Provide the [X, Y] coordinate of the cell's center where the given text is located.  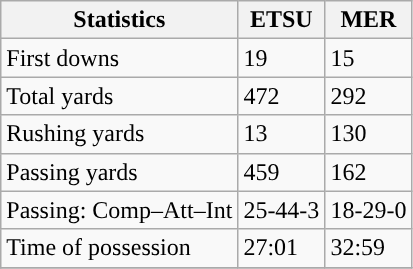
292 [368, 96]
19 [282, 58]
15 [368, 58]
Rushing yards [120, 134]
First downs [120, 58]
32:59 [368, 248]
13 [282, 134]
ETSU [282, 20]
130 [368, 134]
459 [282, 172]
Total yards [120, 96]
Passing yards [120, 172]
Statistics [120, 20]
25-44-3 [282, 210]
162 [368, 172]
472 [282, 96]
MER [368, 20]
Passing: Comp–Att–Int [120, 210]
27:01 [282, 248]
Time of possession [120, 248]
18-29-0 [368, 210]
